Search for the cell housing the specified text and yield its (x, y) center coordinate. 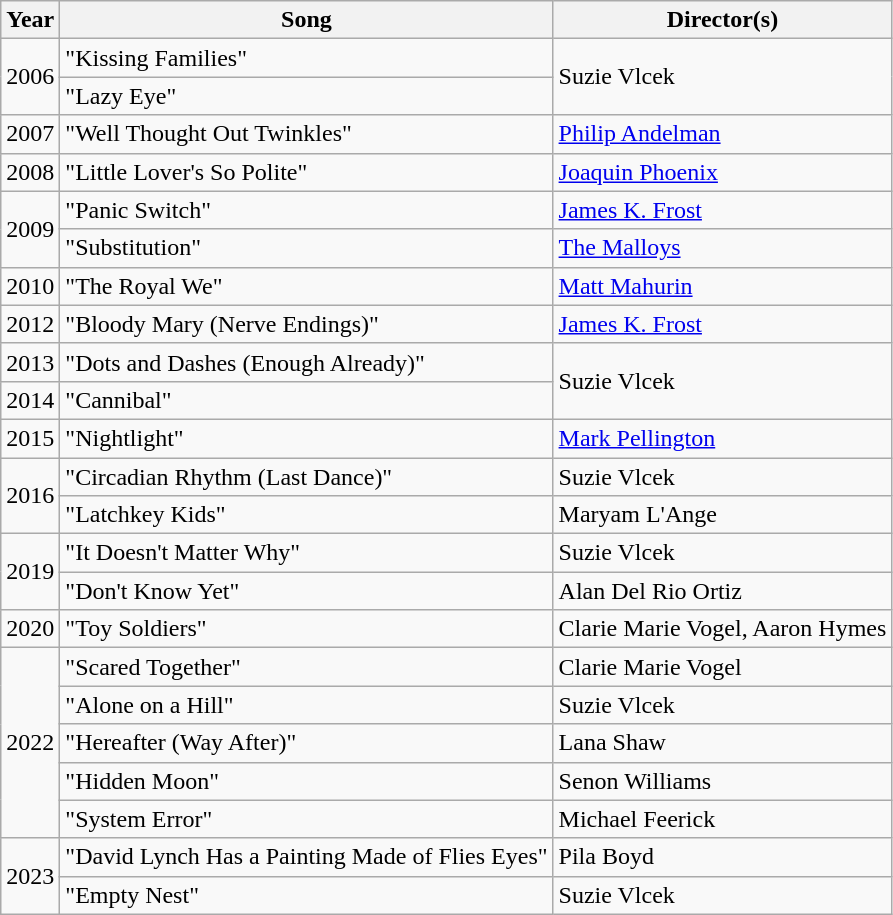
"It Doesn't Matter Why" (306, 553)
"Hidden Moon" (306, 781)
2016 (30, 496)
2023 (30, 876)
"Substitution" (306, 248)
"Empty Nest" (306, 895)
2014 (30, 400)
"Well Thought Out Twinkles" (306, 134)
Maryam L'Ange (722, 515)
"Kissing Families" (306, 58)
"Nightlight" (306, 438)
"Circadian Rhythm (Last Dance)" (306, 477)
Matt Mahurin (722, 286)
"Dots and Dashes (Enough Already)" (306, 362)
Senon Williams (722, 781)
"Don't Know Yet" (306, 591)
"Cannibal" (306, 400)
"Panic Switch" (306, 210)
The Malloys (722, 248)
2019 (30, 572)
2007 (30, 134)
"Bloody Mary (Nerve Endings)" (306, 324)
2012 (30, 324)
Clarie Marie Vogel (722, 667)
Lana Shaw (722, 743)
Director(s) (722, 20)
Clarie Marie Vogel, Aaron Hymes (722, 629)
Year (30, 20)
2020 (30, 629)
"System Error" (306, 819)
Philip Andelman (722, 134)
2008 (30, 172)
Joaquin Phoenix (722, 172)
Mark Pellington (722, 438)
"Scared Together" (306, 667)
"Toy Soldiers" (306, 629)
Alan Del Rio Ortiz (722, 591)
2010 (30, 286)
"Alone on a Hill" (306, 705)
Pila Boyd (722, 857)
"The Royal We" (306, 286)
2006 (30, 77)
"David Lynch Has a Painting Made of Flies Eyes" (306, 857)
Michael Feerick (722, 819)
2015 (30, 438)
"Hereafter (Way After)" (306, 743)
"Lazy Eye" (306, 96)
2013 (30, 362)
Song (306, 20)
"Little Lover's So Polite" (306, 172)
2022 (30, 743)
"Latchkey Kids" (306, 515)
2009 (30, 229)
